Scan for the cell matching the given text and deliver its [x, y] coordinate at center. 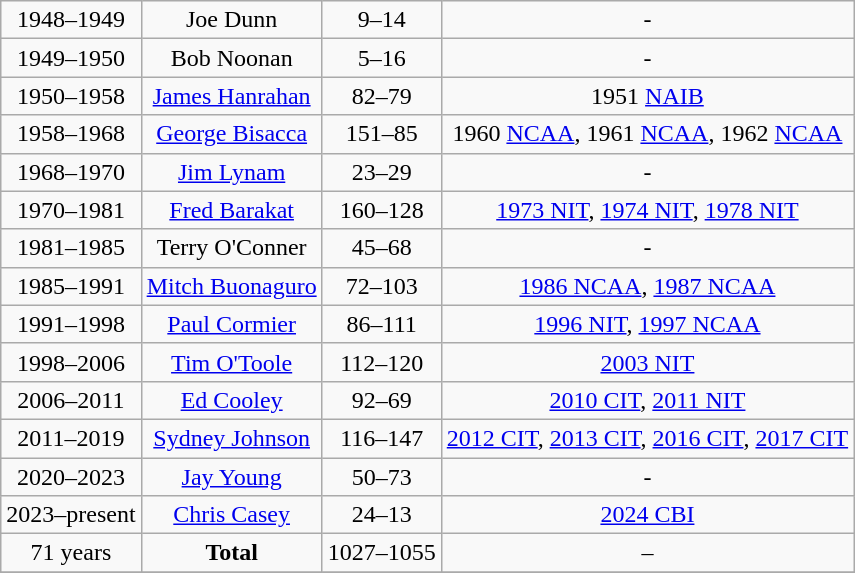
2023–present [71, 515]
1991–1998 [71, 324]
Bob Noonan [232, 58]
72–103 [382, 286]
5–16 [382, 58]
Jay Young [232, 477]
– [647, 553]
160–128 [382, 210]
1970–1981 [71, 210]
2011–2019 [71, 438]
2010 CIT, 2011 NIT [647, 400]
1951 NAIB [647, 96]
82–79 [382, 96]
1950–1958 [71, 96]
50–73 [382, 477]
23–29 [382, 172]
1998–2006 [71, 362]
2012 CIT, 2013 CIT, 2016 CIT, 2017 CIT [647, 438]
1968–1970 [71, 172]
Joe Dunn [232, 20]
24–13 [382, 515]
86–111 [382, 324]
Ed Cooley [232, 400]
1973 NIT, 1974 NIT, 1978 NIT [647, 210]
1981–1985 [71, 248]
9–14 [382, 20]
James Hanrahan [232, 96]
1949–1950 [71, 58]
92–69 [382, 400]
Paul Cormier [232, 324]
Mitch Buonaguro [232, 286]
Jim Lynam [232, 172]
116–147 [382, 438]
45–68 [382, 248]
1958–1968 [71, 134]
151–85 [382, 134]
112–120 [382, 362]
2006–2011 [71, 400]
Chris Casey [232, 515]
George Bisacca [232, 134]
Total [232, 553]
1996 NIT, 1997 NCAA [647, 324]
Terry O'Conner [232, 248]
2003 NIT [647, 362]
Tim O'Toole [232, 362]
1960 NCAA, 1961 NCAA, 1962 NCAA [647, 134]
Fred Barakat [232, 210]
1027–1055 [382, 553]
1985–1991 [71, 286]
1948–1949 [71, 20]
71 years [71, 553]
1986 NCAA, 1987 NCAA [647, 286]
2020–2023 [71, 477]
Sydney Johnson [232, 438]
2024 CBI [647, 515]
